Pinpoint the cell where the given text exists, returning its (X, Y) midpoint coordinate. 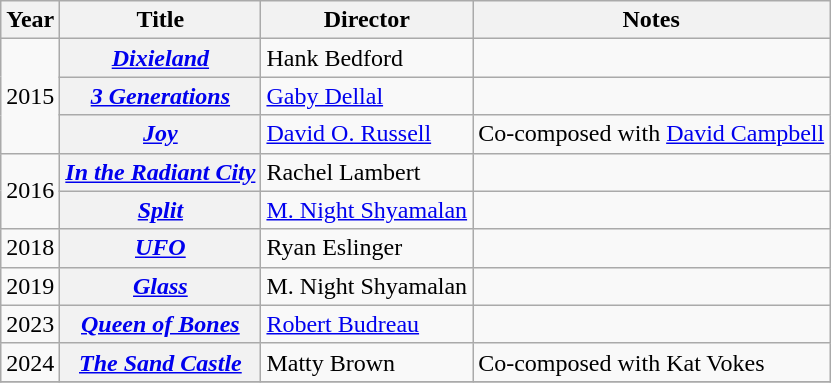
Robert Budreau (367, 324)
The Sand Castle (160, 362)
Dixieland (160, 58)
2023 (30, 324)
In the Radiant City (160, 172)
Glass (160, 286)
Notes (652, 20)
UFO (160, 248)
David O. Russell (367, 134)
Ryan Eslinger (367, 248)
Co-composed with Kat Vokes (652, 362)
2019 (30, 286)
Split (160, 210)
Co-composed with David Campbell (652, 134)
Title (160, 20)
2018 (30, 248)
3 Generations (160, 96)
Queen of Bones (160, 324)
Gaby Dellal (367, 96)
2015 (30, 96)
Joy (160, 134)
Director (367, 20)
Matty Brown (367, 362)
2016 (30, 191)
Hank Bedford (367, 58)
Rachel Lambert (367, 172)
2024 (30, 362)
Year (30, 20)
